Locate the cell with the specified text and output its (x, y) center coordinate. 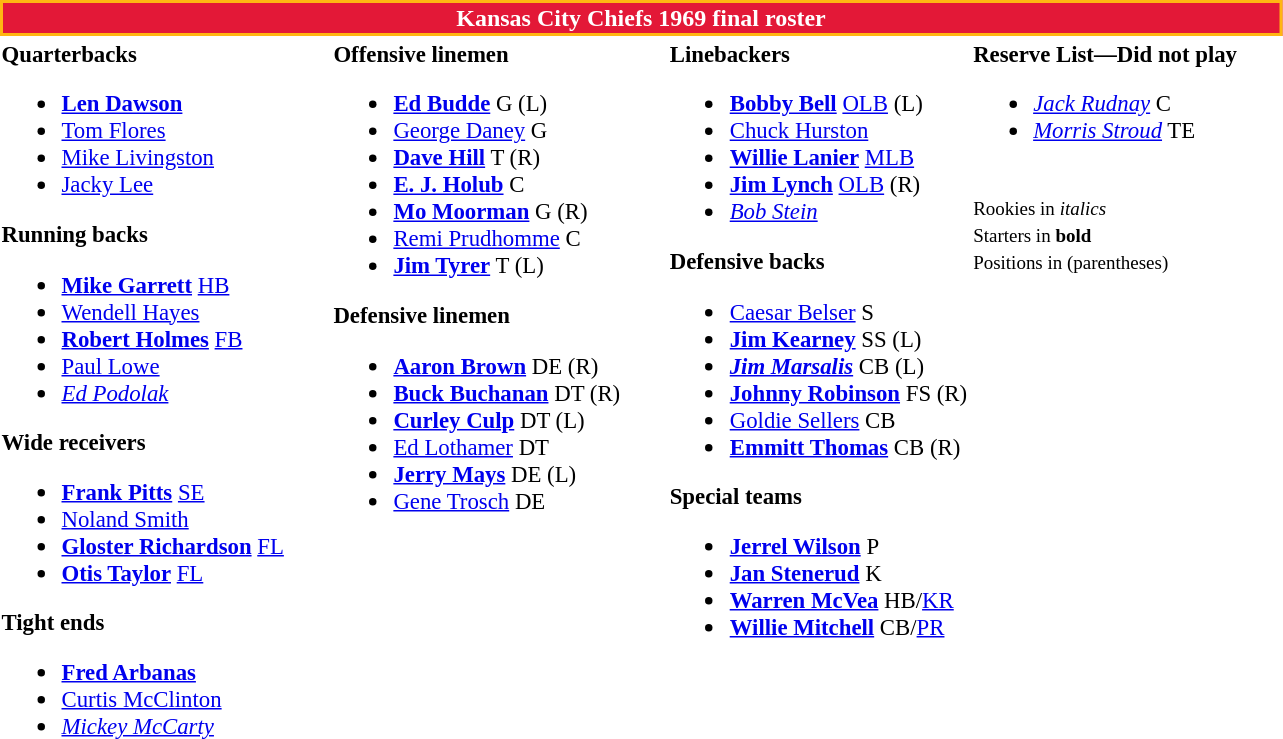
Kansas City Chiefs 1969 final roster (641, 18)
